Return [X, Y] of the center of cell containing provided text 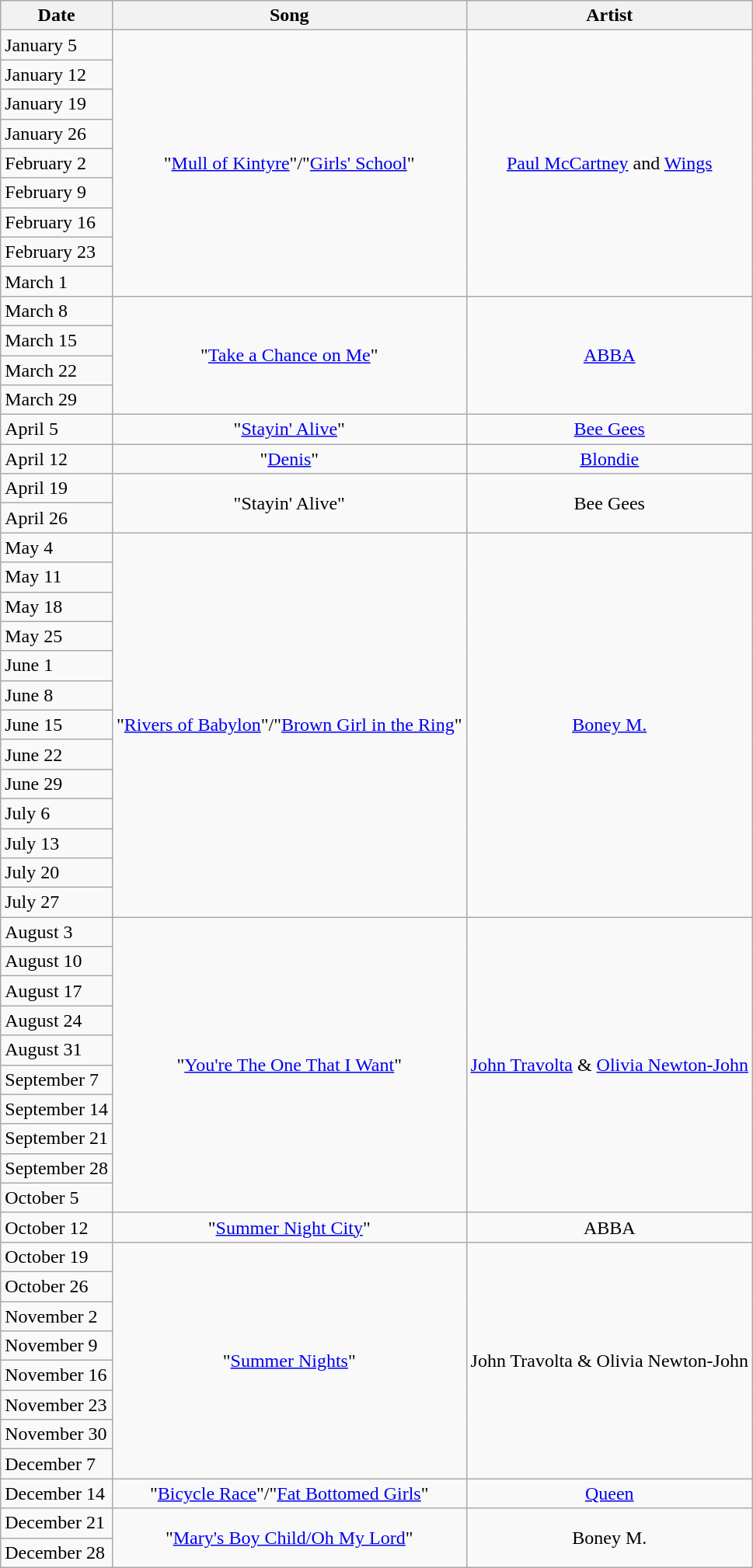
July 27 [57, 902]
May 11 [57, 577]
"Summer Nights" [289, 1360]
November 23 [57, 1405]
October 5 [57, 1198]
December 7 [57, 1464]
August 17 [57, 991]
January 26 [57, 134]
March 22 [57, 370]
December 28 [57, 1552]
February 16 [57, 222]
February 9 [57, 193]
October 19 [57, 1257]
August 3 [57, 932]
September 28 [57, 1168]
July 13 [57, 843]
November 30 [57, 1434]
"Bicycle Race"/"Fat Bottomed Girls" [289, 1493]
May 4 [57, 548]
September 14 [57, 1109]
August 24 [57, 1020]
August 10 [57, 961]
July 20 [57, 873]
June 15 [57, 725]
March 1 [57, 281]
January 5 [57, 45]
August 31 [57, 1050]
"You're The One That I Want" [289, 1066]
March 15 [57, 340]
Queen [609, 1493]
December 21 [57, 1523]
"Rivers of Babylon"/"Brown Girl in the Ring" [289, 725]
Paul McCartney and Wings [609, 163]
Blondie [609, 459]
September 7 [57, 1080]
June 8 [57, 695]
"Denis" [289, 459]
June 22 [57, 754]
June 29 [57, 784]
Artist [609, 16]
April 5 [57, 429]
December 14 [57, 1493]
February 2 [57, 163]
January 12 [57, 75]
April 12 [57, 459]
June 1 [57, 666]
November 16 [57, 1375]
April 26 [57, 518]
March 8 [57, 311]
April 19 [57, 488]
Date [57, 16]
November 2 [57, 1316]
September 21 [57, 1139]
March 29 [57, 400]
"Take a Chance on Me" [289, 355]
Song [289, 16]
February 23 [57, 252]
October 26 [57, 1286]
May 18 [57, 607]
"Summer Night City" [289, 1227]
July 6 [57, 813]
May 25 [57, 636]
"Mull of Kintyre"/"Girls' School" [289, 163]
November 9 [57, 1346]
January 19 [57, 104]
"Mary's Boy Child/Oh My Lord" [289, 1538]
October 12 [57, 1227]
